Scan for the cell matching the given text and deliver its (X, Y) coordinate at center. 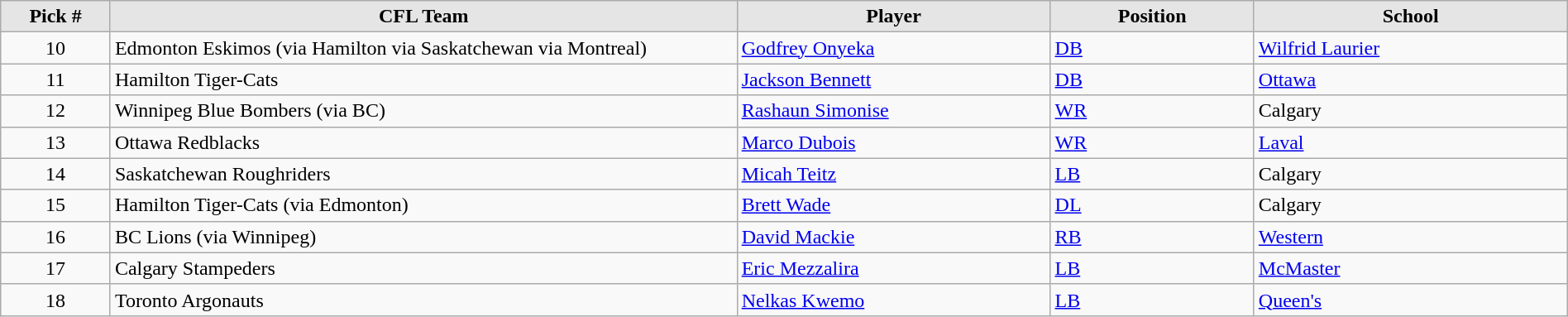
Jackson Bennett (893, 79)
Ottawa Redblacks (423, 142)
10 (56, 48)
Player (893, 17)
12 (56, 111)
Winnipeg Blue Bombers (via BC) (423, 111)
David Mackie (893, 237)
Micah Teitz (893, 174)
Western (1411, 237)
Ottawa (1411, 79)
School (1411, 17)
Wilfrid Laurier (1411, 48)
18 (56, 300)
Position (1152, 17)
17 (56, 268)
Rashaun Simonise (893, 111)
Edmonton Eskimos (via Hamilton via Saskatchewan via Montreal) (423, 48)
Pick # (56, 17)
Toronto Argonauts (423, 300)
DL (1152, 205)
13 (56, 142)
Hamilton Tiger-Cats (423, 79)
11 (56, 79)
RB (1152, 237)
Hamilton Tiger-Cats (via Edmonton) (423, 205)
BC Lions (via Winnipeg) (423, 237)
CFL Team (423, 17)
16 (56, 237)
Eric Mezzalira (893, 268)
Queen's (1411, 300)
Nelkas Kwemo (893, 300)
15 (56, 205)
14 (56, 174)
Marco Dubois (893, 142)
Calgary Stampeders (423, 268)
McMaster (1411, 268)
Brett Wade (893, 205)
Laval (1411, 142)
Saskatchewan Roughriders (423, 174)
Godfrey Onyeka (893, 48)
